Locate the cell with the specified text and output its (x, y) center coordinate. 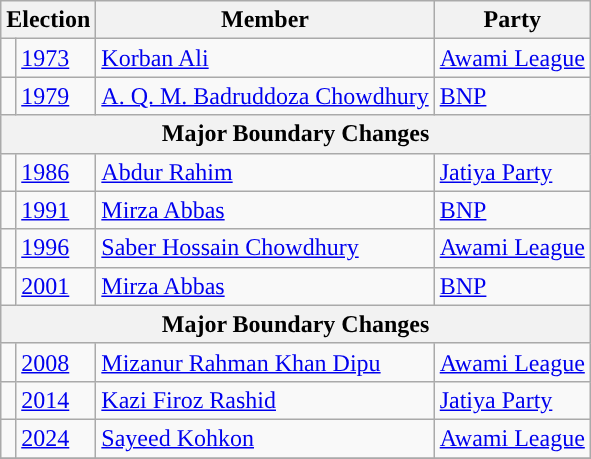
A. Q. M. Badruddoza Chowdhury (265, 96)
Member (265, 20)
1979 (56, 96)
Kazi Firoz Rashid (265, 400)
Election (48, 20)
Party (512, 20)
1986 (56, 172)
Korban Ali (265, 58)
2001 (56, 286)
2024 (56, 438)
1973 (56, 58)
2014 (56, 400)
Abdur Rahim (265, 172)
1991 (56, 210)
2008 (56, 362)
Sayeed Kohkon (265, 438)
Mizanur Rahman Khan Dipu (265, 362)
1996 (56, 248)
Saber Hossain Chowdhury (265, 248)
